For the text-containing cell, return its midpoint in [x, y] coordinate format. 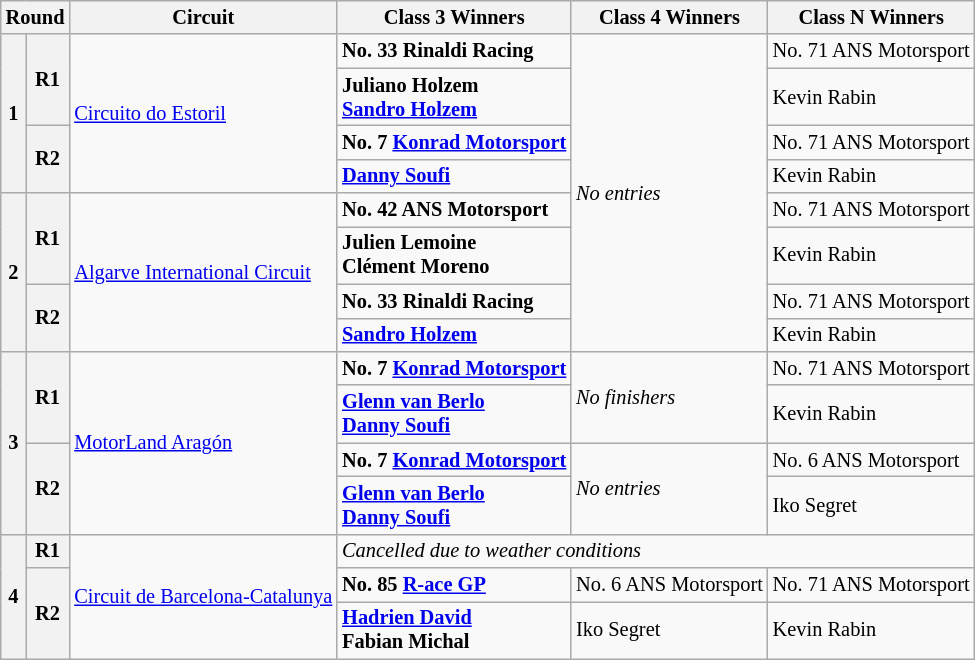
1 [14, 114]
Hadrien David Fabian Michal [454, 630]
4 [14, 596]
No finishers [670, 396]
Juliano Holzem Sandro Holzem [454, 97]
Sandro Holzem [454, 335]
No. 42 ANS Motorsport [454, 210]
Class 3 Winners [454, 17]
MotorLand Aragón [203, 442]
Class N Winners [872, 17]
Circuit de Barcelona-Catalunya [203, 596]
Julien Lemoine Clément Moreno [454, 255]
No. 85 R-ace GP [454, 585]
Danny Soufi [454, 176]
Cancelled due to weather conditions [656, 551]
2 [14, 272]
Circuito do Estoril [203, 114]
Class 4 Winners [670, 17]
Round [36, 17]
Algarve International Circuit [203, 272]
Circuit [203, 17]
3 [14, 442]
